Return the [x, y] coordinate for the center point of the cell that contains the specified text.  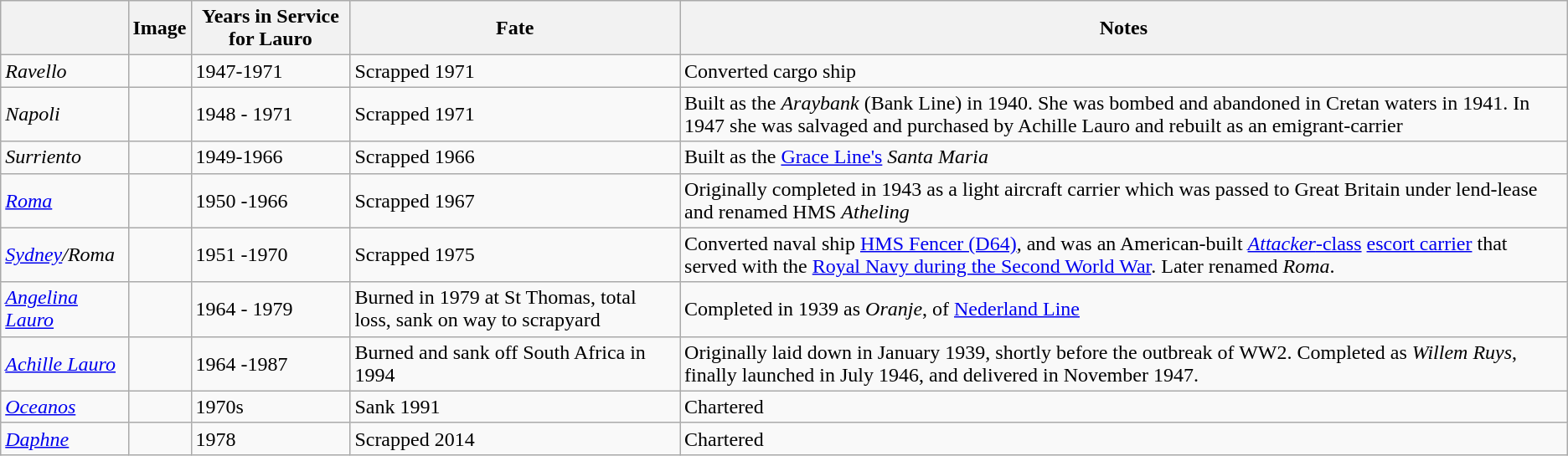
1950 -1966 [271, 201]
Sank 1991 [515, 407]
Napoli [64, 114]
Burned and sank off South Africa in 1994 [515, 363]
Notes [1124, 28]
1970s [271, 407]
Years in Service for Lauro [271, 28]
1949-1966 [271, 157]
Originally completed in 1943 as a light aircraft carrier which was passed to Great Britain under lend-lease and renamed HMS Atheling [1124, 201]
Burned in 1979 at St Thomas, total loss, sank on way to scrapyard [515, 310]
Daphne [64, 438]
Completed in 1939 as Oranje, of Nederland Line [1124, 310]
Scrapped 1967 [515, 201]
1947-1971 [271, 71]
1951 -1970 [271, 254]
Ravello [64, 71]
Angelina Lauro [64, 310]
1964 - 1979 [271, 310]
Scrapped 1975 [515, 254]
1964 -1987 [271, 363]
1948 - 1971 [271, 114]
1978 [271, 438]
Oceanos [64, 407]
Image [159, 28]
Converted cargo ship [1124, 71]
Built as the Grace Line's Santa Maria [1124, 157]
Scrapped 2014 [515, 438]
Roma [64, 201]
Sydney/Roma [64, 254]
Achille Lauro [64, 363]
Fate [515, 28]
Scrapped 1966 [515, 157]
Surriento [64, 157]
